Identify which cell holds the provided text, then report its [x, y] central coordinate. 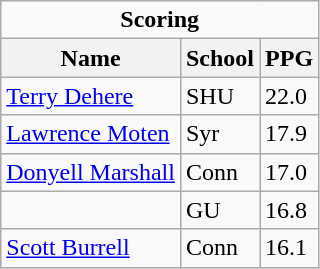
16.1 [290, 248]
17.0 [290, 172]
Donyell Marshall [91, 172]
Lawrence Moten [91, 134]
GU [220, 210]
17.9 [290, 134]
22.0 [290, 96]
16.8 [290, 210]
Scoring [160, 20]
Name [91, 58]
School [220, 58]
PPG [290, 58]
Scott Burrell [91, 248]
Syr [220, 134]
Terry Dehere [91, 96]
SHU [220, 96]
